Extract the (X, Y) coordinate from the center of the cell holding the provided text.  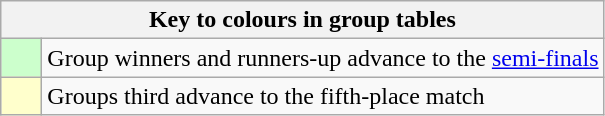
Groups third advance to the fifth-place match (323, 96)
Group winners and runners-up advance to the semi-finals (323, 58)
Key to colours in group tables (302, 20)
